Output the (X, Y) coordinate of the center of the cell containing the given text.  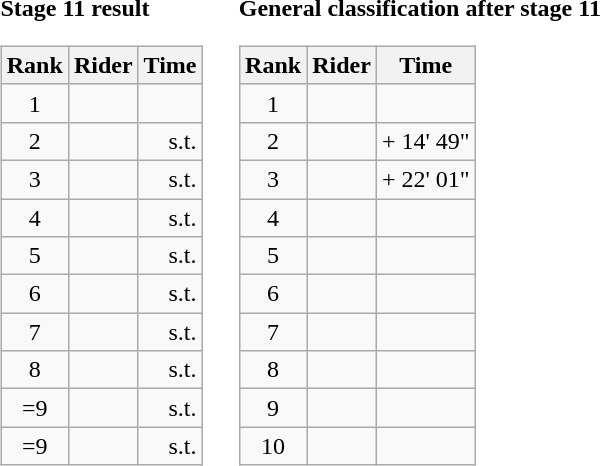
+ 14' 49" (426, 141)
+ 22' 01" (426, 179)
10 (274, 446)
9 (274, 408)
